Search for the cell housing the specified text and yield its (x, y) center coordinate. 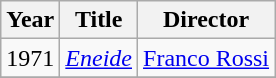
Year (30, 20)
Director (206, 20)
Title (99, 20)
1971 (30, 58)
Eneide (99, 58)
Franco Rossi (206, 58)
